Scan for the cell matching the given text and deliver its (X, Y) coordinate at center. 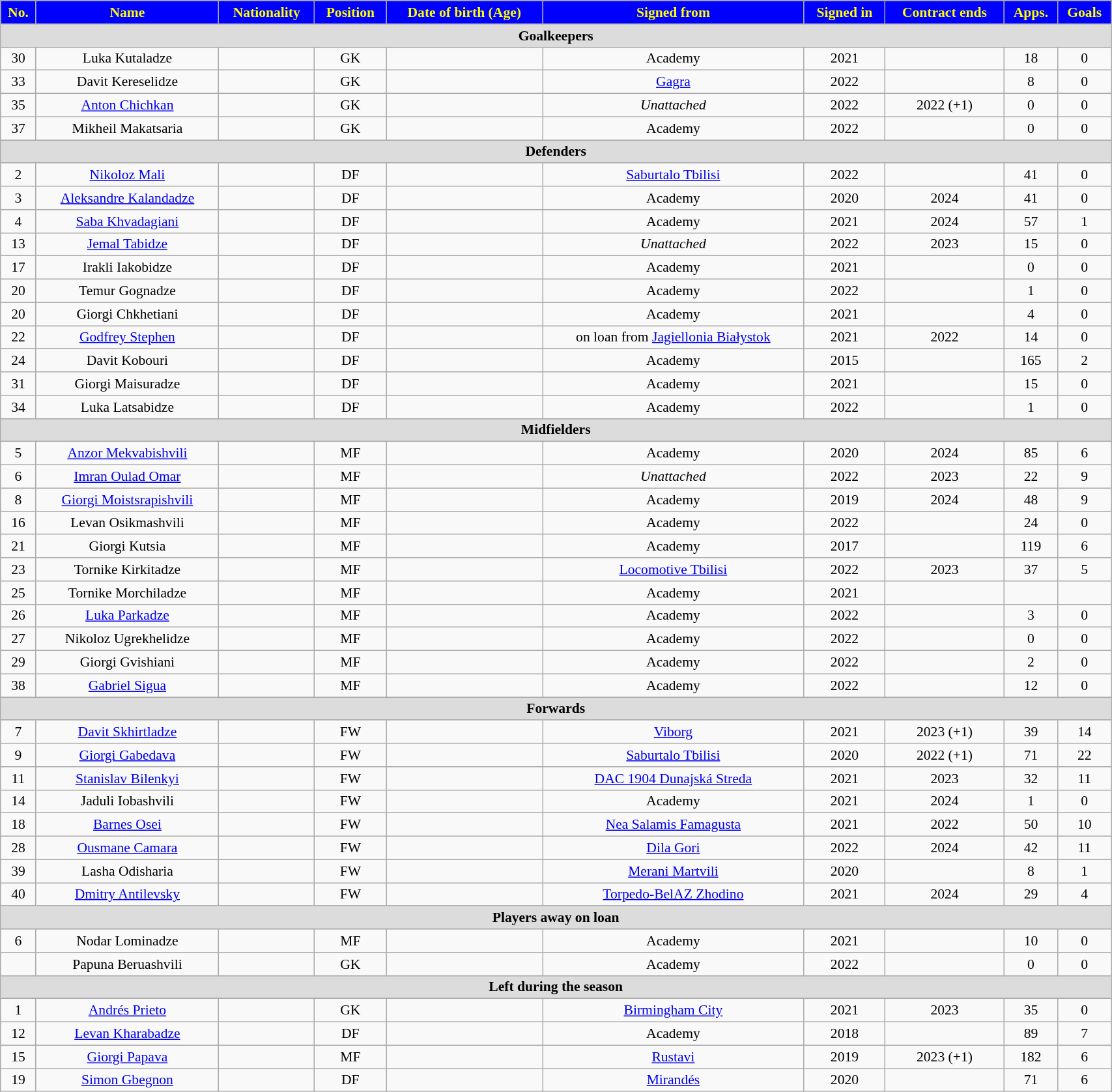
Aleksandre Kalandadze (127, 198)
Davit Kobouri (127, 361)
Giorgi Gvishiani (127, 663)
50 (1031, 825)
165 (1031, 361)
Viborg (674, 732)
Ousmane Camara (127, 848)
Tornike Morchiladze (127, 593)
Anzor Mekvabishvili (127, 453)
Midfielders (556, 430)
Godfrey Stephen (127, 338)
40 (18, 895)
Mikheil Makatsaria (127, 128)
33 (18, 82)
Forwards (556, 709)
Goalkeepers (556, 36)
27 (18, 639)
Dila Gori (674, 848)
Stanislav Bilenkyi (127, 779)
Defenders (556, 152)
16 (18, 523)
Nikoloz Mali (127, 175)
2017 (844, 547)
Signed in (844, 12)
182 (1031, 1057)
Jaduli Iobashvili (127, 801)
Jemal Tabidze (127, 244)
Lasha Odisharia (127, 871)
Signed from (674, 12)
Giorgi Moistsrapishvili (127, 500)
Contract ends (945, 12)
13 (18, 244)
DAC 1904 Dunajská Streda (674, 779)
Locomotive Tbilisi (674, 569)
No. (18, 12)
Torpedo-BelAZ Zhodino (674, 895)
119 (1031, 547)
Imran Oulad Omar (127, 477)
Goals (1085, 12)
57 (1031, 222)
Levan Osikmashvili (127, 523)
Gabriel Sigua (127, 685)
19 (18, 1080)
Barnes Osei (127, 825)
Birmingham City (674, 1011)
Davit Kereselidze (127, 82)
Nationality (267, 12)
Mirandés (674, 1080)
21 (18, 547)
31 (18, 384)
Luka Parkadze (127, 616)
Giorgi Chkhetiani (127, 314)
Gagra (674, 82)
Giorgi Kutsia (127, 547)
Tornike Kirkitadze (127, 569)
on loan from Jagiellonia Białystok (674, 338)
Date of birth (Age) (464, 12)
Luka Latsabidze (127, 407)
Levan Kharabadze (127, 1034)
32 (1031, 779)
Saba Khvadagiani (127, 222)
Giorgi Gabedava (127, 755)
26 (18, 616)
Name (127, 12)
Davit Skhirtladze (127, 732)
Giorgi Maisuradze (127, 384)
Rustavi (674, 1057)
Nea Salamis Famagusta (674, 825)
Temur Gognadze (127, 291)
17 (18, 268)
Irakli Iakobidze (127, 268)
Position (350, 12)
Merani Martvili (674, 871)
48 (1031, 500)
Nikoloz Ugrekhelidze (127, 639)
2015 (844, 361)
28 (18, 848)
38 (18, 685)
23 (18, 569)
Nodar Lominadze (127, 941)
Papuna Beruashvili (127, 964)
42 (1031, 848)
Apps. (1031, 12)
89 (1031, 1034)
Left during the season (556, 987)
Players away on loan (556, 918)
34 (18, 407)
Giorgi Papava (127, 1057)
25 (18, 593)
2018 (844, 1034)
Simon Gbegnon (127, 1080)
Andrés Prieto (127, 1011)
85 (1031, 453)
Dmitry Antilevsky (127, 895)
30 (18, 59)
Anton Chichkan (127, 106)
Luka Kutaladze (127, 59)
